Detect which cell encompasses the target text, then output its [X, Y] center coordinate. 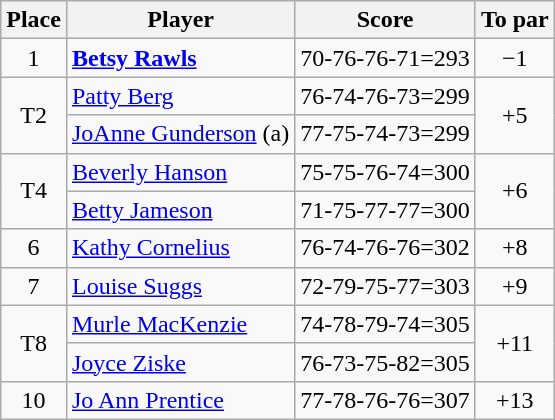
Joyce Ziske [180, 362]
1 [34, 58]
T8 [34, 343]
74-78-79-74=305 [386, 324]
T4 [34, 191]
Beverly Hanson [180, 172]
Place [34, 20]
Murle MacKenzie [180, 324]
Patty Berg [180, 96]
Player [180, 20]
+5 [514, 115]
JoAnne Gunderson (a) [180, 134]
−1 [514, 58]
Jo Ann Prentice [180, 400]
71-75-77-77=300 [386, 210]
7 [34, 286]
+9 [514, 286]
To par [514, 20]
+8 [514, 248]
Betty Jameson [180, 210]
+6 [514, 191]
6 [34, 248]
+13 [514, 400]
+11 [514, 343]
72-79-75-77=303 [386, 286]
Score [386, 20]
Betsy Rawls [180, 58]
10 [34, 400]
77-78-76-76=307 [386, 400]
Louise Suggs [180, 286]
Kathy Cornelius [180, 248]
T2 [34, 115]
76-73-75-82=305 [386, 362]
70-76-76-71=293 [386, 58]
76-74-76-76=302 [386, 248]
75-75-76-74=300 [386, 172]
77-75-74-73=299 [386, 134]
76-74-76-73=299 [386, 96]
